Scan for the cell matching the given text and deliver its (x, y) coordinate at center. 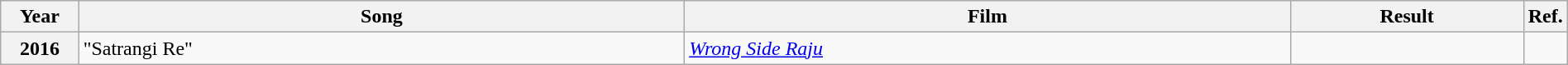
Film (987, 17)
2016 (40, 48)
Wrong Side Raju (987, 48)
Ref. (1545, 17)
"Satrangi Re" (382, 48)
Result (1407, 17)
Song (382, 17)
Year (40, 17)
